Capture the cell that displays the provided text and extract its (X, Y) central coordinate. 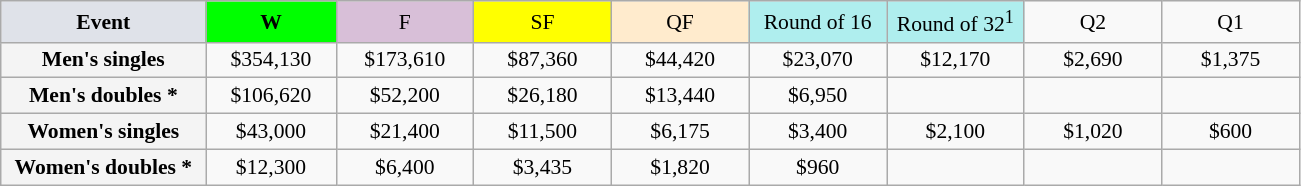
Men's singles (104, 60)
$12,170 (955, 60)
Women's singles (104, 132)
$600 (1231, 132)
$13,440 (680, 96)
$106,620 (271, 96)
$26,180 (543, 96)
$3,400 (818, 132)
Round of 321 (955, 22)
$6,400 (405, 167)
$43,000 (271, 132)
$23,070 (818, 60)
Men's doubles * (104, 96)
W (271, 22)
SF (543, 22)
$11,500 (543, 132)
$354,130 (271, 60)
$1,375 (1231, 60)
$2,690 (1093, 60)
$87,360 (543, 60)
$1,820 (680, 167)
$173,610 (405, 60)
$6,950 (818, 96)
$52,200 (405, 96)
$6,175 (680, 132)
$12,300 (271, 167)
$2,100 (955, 132)
$21,400 (405, 132)
QF (680, 22)
Q1 (1231, 22)
Round of 16 (818, 22)
Women's doubles * (104, 167)
$3,435 (543, 167)
$1,020 (1093, 132)
F (405, 22)
Q2 (1093, 22)
Event (104, 22)
$44,420 (680, 60)
$960 (818, 167)
